Scan for the cell matching the given text and deliver its (x, y) coordinate at center. 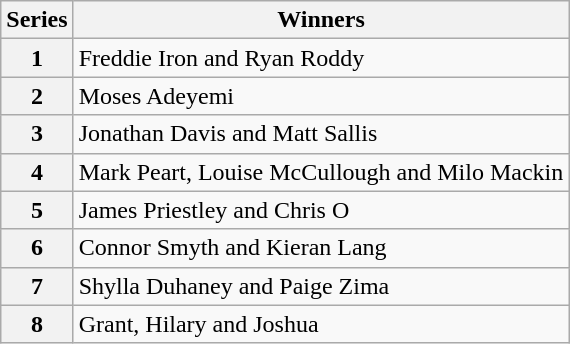
3 (37, 134)
7 (37, 286)
Shylla Duhaney and Paige Zima (321, 286)
5 (37, 210)
Mark Peart, Louise McCullough and Milo Mackin (321, 172)
Winners (321, 20)
Moses Adeyemi (321, 96)
Grant, Hilary and Joshua (321, 324)
1 (37, 58)
Connor Smyth and Kieran Lang (321, 248)
4 (37, 172)
2 (37, 96)
Freddie Iron and Ryan Roddy (321, 58)
James Priestley and Chris O (321, 210)
Series (37, 20)
8 (37, 324)
6 (37, 248)
Jonathan Davis and Matt Sallis (321, 134)
